Pinpoint the cell where the given text exists, returning its [x, y] midpoint coordinate. 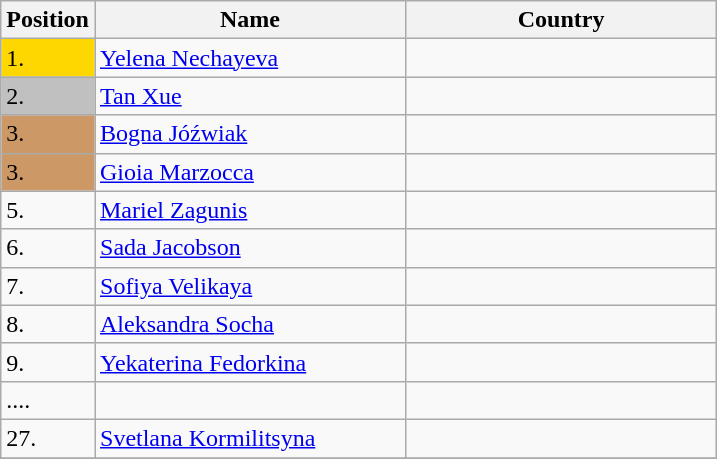
Aleksandra Socha [250, 324]
Yekaterina Fedorkina [250, 362]
2. [48, 96]
8. [48, 324]
Position [48, 20]
Sofiya Velikaya [250, 286]
.... [48, 400]
1. [48, 58]
6. [48, 248]
Sada Jacobson [250, 248]
5. [48, 210]
Country [562, 20]
Tan Xue [250, 96]
27. [48, 438]
Gioia Marzocca [250, 172]
7. [48, 286]
Bogna Jóźwiak [250, 134]
Svetlana Kormilitsyna [250, 438]
Yelena Nechayeva [250, 58]
9. [48, 362]
Name [250, 20]
Mariel Zagunis [250, 210]
